Output the (X, Y) coordinate of the center of the cell containing the given text.  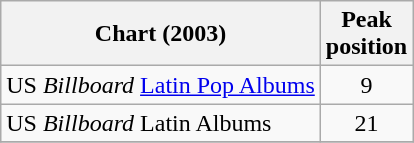
21 (366, 123)
Peakposition (366, 34)
Chart (2003) (161, 34)
US Billboard Latin Pop Albums (161, 85)
9 (366, 85)
US Billboard Latin Albums (161, 123)
